Return the [x, y] coordinate for the center point of the cell that contains the specified text.  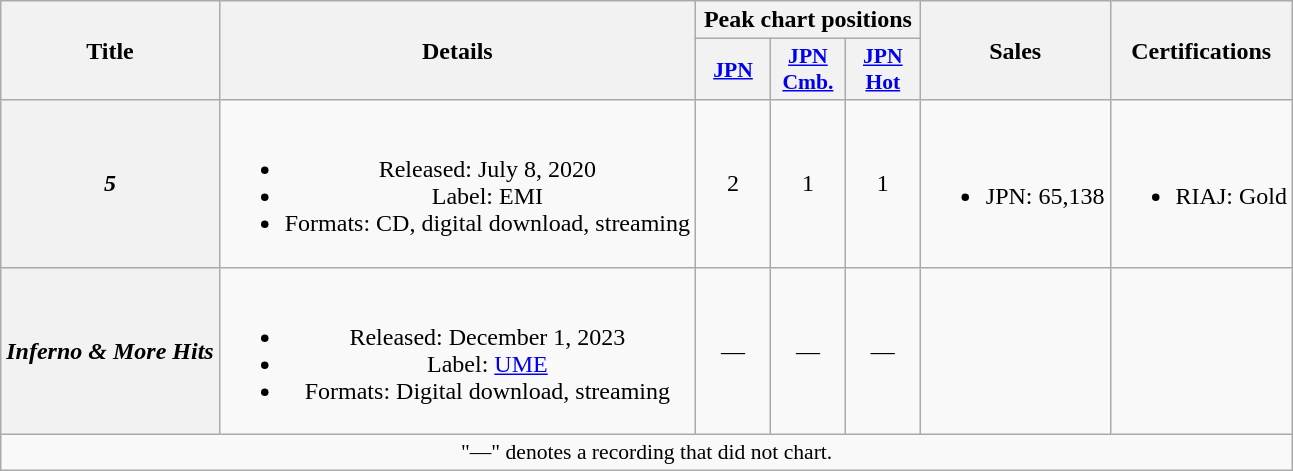
Details [457, 50]
"—" denotes a recording that did not chart. [647, 452]
Title [110, 50]
5 [110, 184]
Sales [1015, 50]
2 [734, 184]
RIAJ: Gold [1201, 184]
Inferno & More Hits [110, 350]
Released: July 8, 2020Label: EMIFormats: CD, digital download, streaming [457, 184]
JPN: 65,138 [1015, 184]
Certifications [1201, 50]
JPN [734, 70]
Peak chart positions [808, 20]
Released: December 1, 2023Label: UMEFormats: Digital download, streaming [457, 350]
JPNHot [882, 70]
JPNCmb. [808, 70]
